Return the [x, y] coordinate for the center point of the cell that contains the specified text.  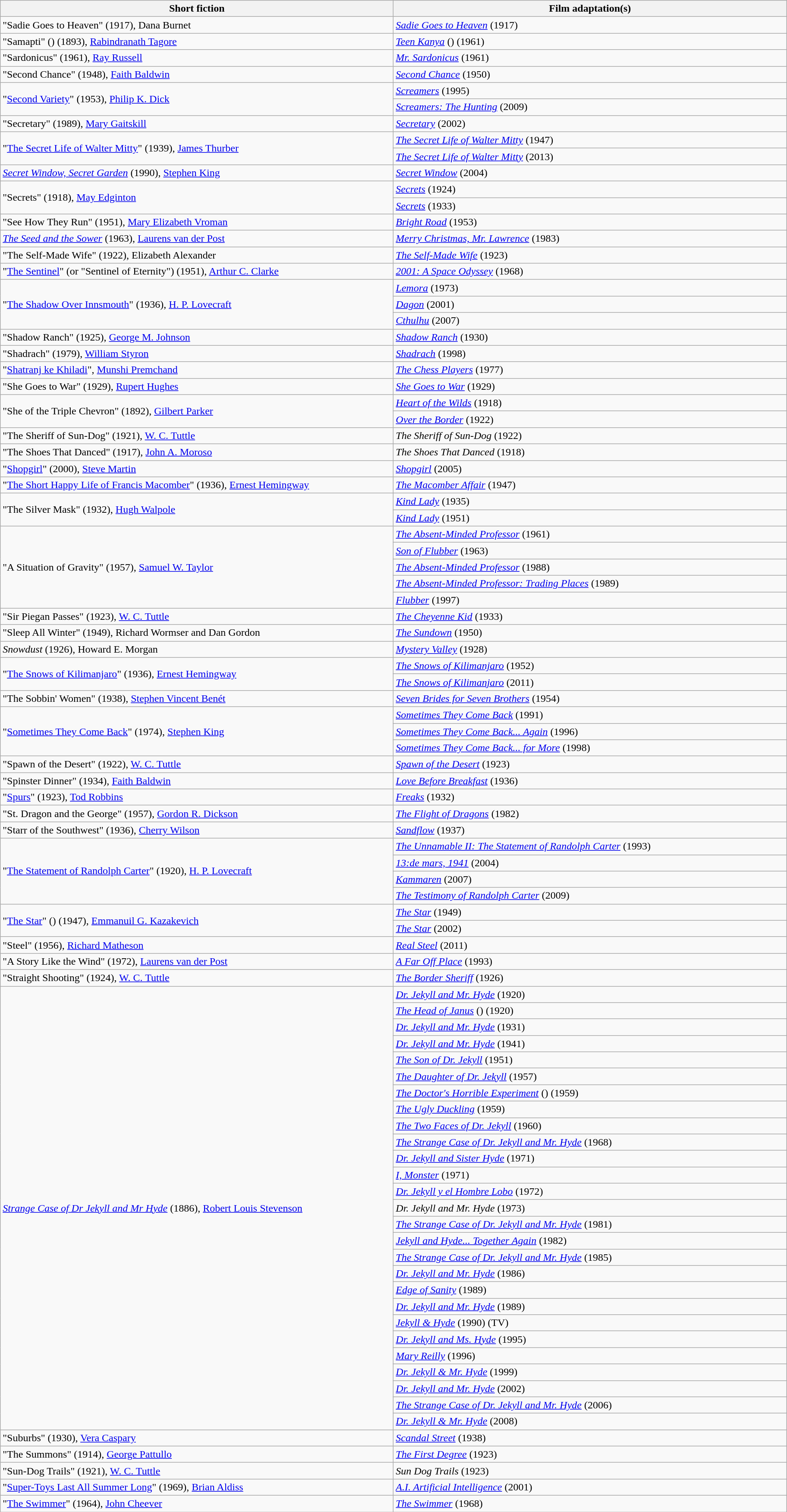
The Strange Case of Dr. Jekyll and Mr. Hyde (1985) [590, 1257]
Secret Window, Secret Garden (1990), Stephen King [197, 173]
Dr. Jekyll and Mr. Hyde (1989) [590, 1307]
The Strange Case of Dr. Jekyll and Mr. Hyde (1981) [590, 1224]
"The Shoes That Danced" (1917), John A. Moroso [197, 452]
"The Sheriff of Sun-Dog" (1921), W. C. Tuttle [197, 436]
The Two Faces of Dr. Jekyll (1960) [590, 1126]
Sometimes They Come Back (1991) [590, 715]
Spawn of the Desert (1923) [590, 764]
Dagon (2001) [590, 304]
The Sheriff of Sun-Dog (1922) [590, 436]
"Secretary" (1989), Mary Gaitskill [197, 123]
"Second Variety" (1953), Philip K. Dick [197, 99]
Love Before Breakfast (1936) [590, 781]
Kind Lady (1951) [590, 518]
I, Monster (1971) [590, 1175]
Dr. Jekyll and Mr. Hyde (1941) [590, 1044]
"The Sobbin' Women" (1938), Stephen Vincent Benét [197, 698]
The Border Sheriff (1926) [590, 978]
Second Chance (1950) [590, 74]
"Sir Piegan Passes" (1923), W. C. Tuttle [197, 616]
The Ugly Duckling (1959) [590, 1109]
Mr. Sardonicus (1961) [590, 58]
"The Star" () (1947), Emmanuil G. Kazakevich [197, 920]
The Self-Made Wife (1923) [590, 255]
The Absent-Minded Professor (1961) [590, 534]
"Starr of the Southwest" (1936), Cherry Wilson [197, 830]
Dr. Jekyll and Mr. Hyde (2002) [590, 1389]
Secrets (1933) [590, 206]
Shadrach (1998) [590, 354]
The Testimony of Randolph Carter (2009) [590, 896]
Screamers: The Hunting (2009) [590, 107]
"Sardonicus" (1961), Ray Russell [197, 58]
The Unnamable II: The Statement of Randolph Carter (1993) [590, 846]
The Snows of Kilimanjaro (2011) [590, 682]
"The Summons" (1914), George Pattullo [197, 1454]
"Shopgirl" (2000), Steve Martin [197, 468]
The Absent-Minded Professor: Trading Places (1989) [590, 584]
2001: A Space Odyssey (1968) [590, 271]
"St. Dragon and the George" (1957), Gordon R. Dickson [197, 814]
Jekyll & Hyde (1990) (TV) [590, 1323]
"The Short Happy Life of Francis Macomber" (1936), Ernest Hemingway [197, 485]
The Star (2002) [590, 928]
The Flight of Dragons (1982) [590, 814]
The Star (1949) [590, 912]
"Spawn of the Desert" (1922), W. C. Tuttle [197, 764]
Screamers (1995) [590, 91]
Mary Reilly (1996) [590, 1356]
"The Secret Life of Walter Mitty" (1939), James Thurber [197, 148]
Heart of the Wilds (1918) [590, 403]
The Strange Case of Dr. Jekyll and Mr. Hyde (2006) [590, 1405]
"Sun-Dog Trails" (1921), W. C. Tuttle [197, 1471]
Jekyll and Hyde... Together Again (1982) [590, 1241]
She Goes to War (1929) [590, 386]
Film adaptation(s) [590, 9]
Mystery Valley (1928) [590, 649]
"The Statement of Randolph Carter" (1920), H. P. Lovecraft [197, 871]
Kammaren (2007) [590, 879]
"Shatranj ke Khiladi", Munshi Premchand [197, 370]
"Secrets" (1918), May Edginton [197, 197]
"Samapti" () (1893), Rabindranath Tagore [197, 41]
Secrets (1924) [590, 189]
Merry Christmas, Mr. Lawrence (1983) [590, 239]
Dr. Jekyll y el Hombre Lobo (1972) [590, 1191]
"Shadow Ranch" (1925), George M. Johnson [197, 337]
Cthulhu (2007) [590, 321]
The Absent-Minded Professor (1988) [590, 567]
Dr. Jekyll & Mr. Hyde (2008) [590, 1421]
13:de mars, 1941 (2004) [590, 863]
"Straight Shooting" (1924), W. C. Tuttle [197, 978]
"Steel" (1956), Richard Matheson [197, 945]
Shopgirl (2005) [590, 468]
"She of the Triple Chevron" (1892), Gilbert Parker [197, 411]
"The Self-Made Wife" (1922), Elizabeth Alexander [197, 255]
The Strange Case of Dr. Jekyll and Mr. Hyde (1968) [590, 1142]
"Spurs" (1923), Tod Robbins [197, 797]
The Macomber Affair (1947) [590, 485]
"She Goes to War" (1929), Rupert Hughes [197, 386]
"Sadie Goes to Heaven" (1917), Dana Burnet [197, 25]
A.I. Artificial Intelligence (2001) [590, 1487]
Edge of Sanity (1989) [590, 1290]
Son of Flubber (1963) [590, 551]
Sandflow (1937) [590, 830]
Bright Road (1953) [590, 222]
The Shoes That Danced (1918) [590, 452]
Short fiction [197, 9]
Kind Lady (1935) [590, 502]
"Shadrach" (1979), William Styron [197, 354]
Seven Brides for Seven Brothers (1954) [590, 698]
The Secret Life of Walter Mitty (2013) [590, 156]
Sometimes They Come Back... Again (1996) [590, 732]
Teen Kanya () (1961) [590, 41]
The Chess Players (1977) [590, 370]
The Swimmer (1968) [590, 1503]
The First Degree (1923) [590, 1454]
"A Situation of Gravity" (1957), Samuel W. Taylor [197, 567]
Scandal Street (1938) [590, 1438]
"Second Chance" (1948), Faith Baldwin [197, 74]
"The Silver Mask" (1932), Hugh Walpole [197, 510]
"The Snows of Kilimanjaro" (1936), Ernest Hemingway [197, 674]
Freaks (1932) [590, 797]
The Snows of Kilimanjaro (1952) [590, 666]
The Daughter of Dr. Jekyll (1957) [590, 1076]
The Son of Dr. Jekyll (1951) [590, 1060]
Lemora (1973) [590, 288]
Dr. Jekyll and Mr. Hyde (1973) [590, 1208]
The Sundown (1950) [590, 633]
The Doctor's Horrible Experiment () (1959) [590, 1093]
Dr. Jekyll and Mr. Hyde (1931) [590, 1027]
Sometimes They Come Back... for More (1998) [590, 748]
Sadie Goes to Heaven (1917) [590, 25]
Dr. Jekyll and Sister Hyde (1971) [590, 1158]
"The Sentinel" (or "Sentinel of Eternity") (1951), Arthur C. Clarke [197, 271]
The Cheyenne Kid (1933) [590, 616]
The Seed and the Sower (1963), Laurens van der Post [197, 239]
"Sometimes They Come Back" (1974), Stephen King [197, 731]
The Head of Janus () (1920) [590, 1011]
"Sleep All Winter" (1949), Richard Wormser and Dan Gordon [197, 633]
Sun Dog Trails (1923) [590, 1471]
Over the Border (1922) [590, 419]
The Secret Life of Walter Mitty (1947) [590, 140]
Secretary (2002) [590, 123]
Dr. Jekyll and Mr. Hyde (1920) [590, 994]
"Spinster Dinner" (1934), Faith Baldwin [197, 781]
Strange Case of Dr Jekyll and Mr Hyde (1886), Robert Louis Stevenson [197, 1208]
Dr. Jekyll and Ms. Hyde (1995) [590, 1339]
"The Swimmer" (1964), John Cheever [197, 1503]
Shadow Ranch (1930) [590, 337]
A Far Off Place (1993) [590, 961]
Dr. Jekyll and Mr. Hyde (1986) [590, 1274]
"Super-Toys Last All Summer Long" (1969), Brian Aldiss [197, 1487]
"See How They Run" (1951), Mary Elizabeth Vroman [197, 222]
Real Steel (2011) [590, 945]
"The Shadow Over Innsmouth" (1936), H. P. Lovecraft [197, 304]
Secret Window (2004) [590, 173]
Flubber (1997) [590, 600]
Dr. Jekyll & Mr. Hyde (1999) [590, 1372]
"Suburbs" (1930), Vera Caspary [197, 1438]
"A Story Like the Wind" (1972), Laurens van der Post [197, 961]
Snowdust (1926), Howard E. Morgan [197, 649]
